Detect which cell encompasses the target text, then output its [x, y] center coordinate. 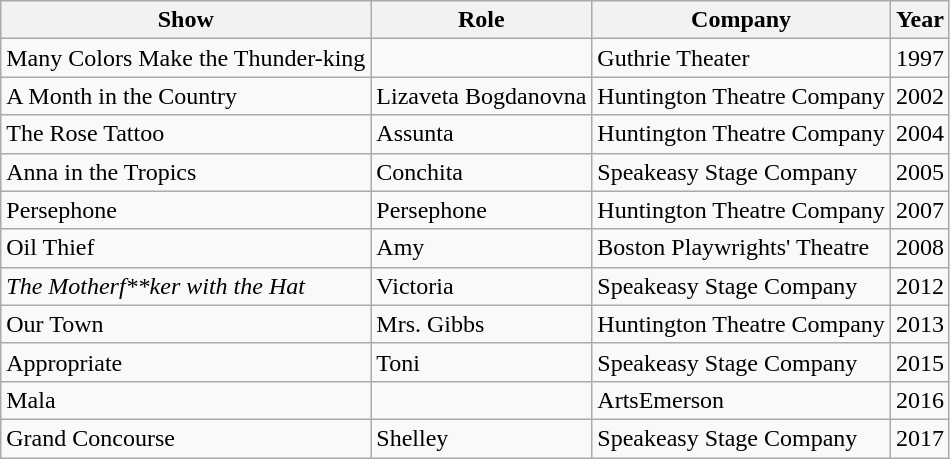
Mala [186, 400]
2013 [920, 324]
Show [186, 20]
Shelley [482, 438]
Company [742, 20]
Amy [482, 248]
Appropriate [186, 362]
Guthrie Theater [742, 58]
Toni [482, 362]
Oil Thief [186, 248]
2005 [920, 172]
2008 [920, 248]
Anna in the Tropics [186, 172]
Mrs. Gibbs [482, 324]
2015 [920, 362]
Victoria [482, 286]
Role [482, 20]
2004 [920, 134]
Conchita [482, 172]
Lizaveta Bogdanovna [482, 96]
Year [920, 20]
Our Town [186, 324]
Grand Concourse [186, 438]
2017 [920, 438]
2016 [920, 400]
2007 [920, 210]
A Month in the Country [186, 96]
2012 [920, 286]
The Motherf**ker with the Hat [186, 286]
The Rose Tattoo [186, 134]
Boston Playwrights' Theatre [742, 248]
1997 [920, 58]
Many Colors Make the Thunder-king [186, 58]
Assunta [482, 134]
2002 [920, 96]
ArtsEmerson [742, 400]
